Detect which cell encompasses the target text, then output its [x, y] center coordinate. 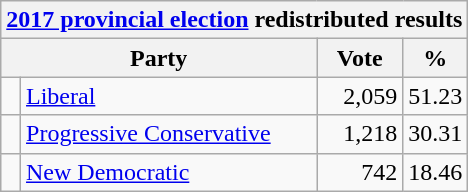
Progressive Conservative [169, 134]
18.46 [436, 172]
% [436, 58]
Liberal [169, 96]
New Democratic [169, 172]
51.23 [436, 96]
2017 provincial election redistributed results [234, 20]
742 [360, 172]
Party [159, 58]
30.31 [436, 134]
2,059 [360, 96]
Vote [360, 58]
1,218 [360, 134]
